Pinpoint the cell where the given text exists, returning its (X, Y) midpoint coordinate. 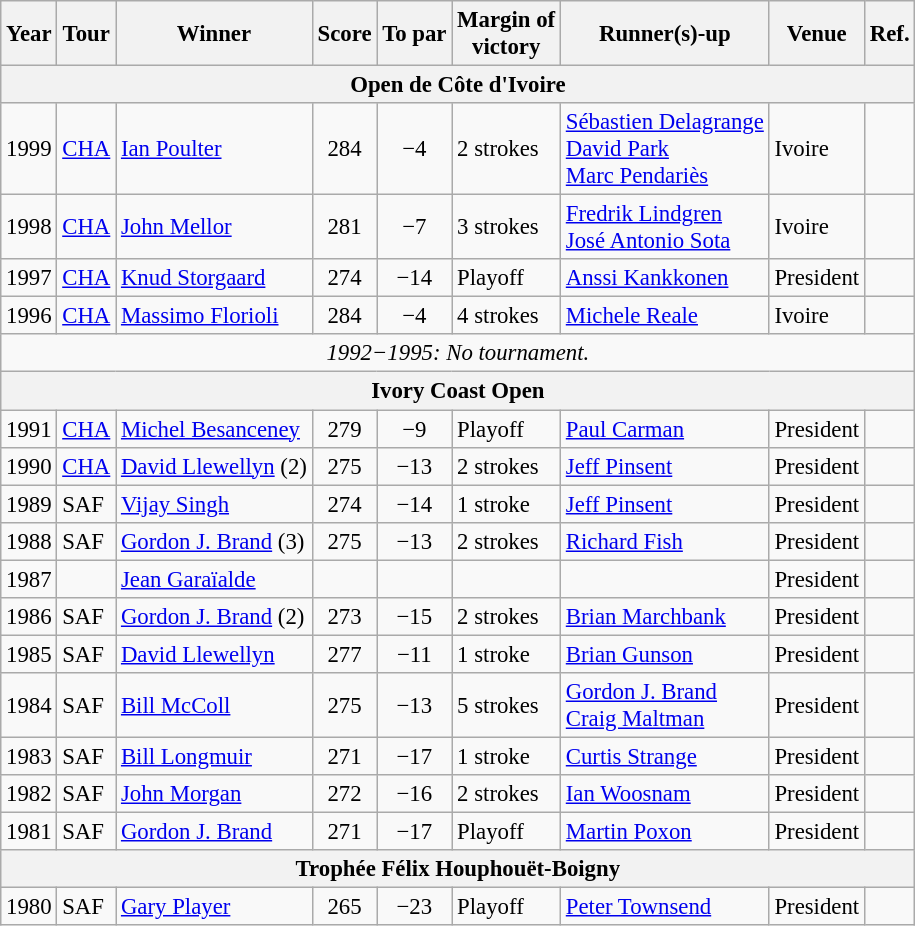
Ian Poulter (214, 149)
Gordon J. Brand (2) (214, 617)
Brian Marchbank (664, 617)
Martin Poxon (664, 832)
Ivory Coast Open (458, 391)
1985 (29, 654)
1989 (29, 504)
1990 (29, 466)
4 strokes (506, 316)
Sébastien Delagrange David Park Marc Pendariès (664, 149)
281 (344, 228)
272 (344, 794)
−23 (414, 907)
Trophée Félix Houphouët-Boigny (458, 869)
David Llewellyn (214, 654)
Vijay Singh (214, 504)
Paul Carman (664, 429)
1984 (29, 706)
265 (344, 907)
Massimo Florioli (214, 316)
Ref. (889, 34)
Runner(s)-up (664, 34)
Knud Storgaard (214, 278)
Open de Côte d'Ivoire (458, 85)
1982 (29, 794)
273 (344, 617)
Michel Besanceney (214, 429)
Score (344, 34)
Ian Woosnam (664, 794)
Gordon J. Brand (214, 832)
1999 (29, 149)
1992−1995: No tournament. (458, 353)
Anssi Kankkonen (664, 278)
David Llewellyn (2) (214, 466)
−11 (414, 654)
1997 (29, 278)
1991 (29, 429)
John Mellor (214, 228)
1987 (29, 579)
To par (414, 34)
1981 (29, 832)
Jean Garaïalde (214, 579)
−15 (414, 617)
Richard Fish (664, 541)
3 strokes (506, 228)
1998 (29, 228)
1980 (29, 907)
−7 (414, 228)
277 (344, 654)
Peter Townsend (664, 907)
Fredrik Lindgren José Antonio Sota (664, 228)
5 strokes (506, 706)
Gary Player (214, 907)
Venue (816, 34)
1983 (29, 756)
1986 (29, 617)
Michele Reale (664, 316)
Year (29, 34)
Brian Gunson (664, 654)
Bill Longmuir (214, 756)
Tour (86, 34)
1996 (29, 316)
Bill McColl (214, 706)
John Morgan (214, 794)
Winner (214, 34)
Gordon J. Brand Craig Maltman (664, 706)
Curtis Strange (664, 756)
Margin ofvictory (506, 34)
1988 (29, 541)
279 (344, 429)
−9 (414, 429)
−16 (414, 794)
Gordon J. Brand (3) (214, 541)
